Return the [x, y] coordinate for the center point of the cell that contains the specified text.  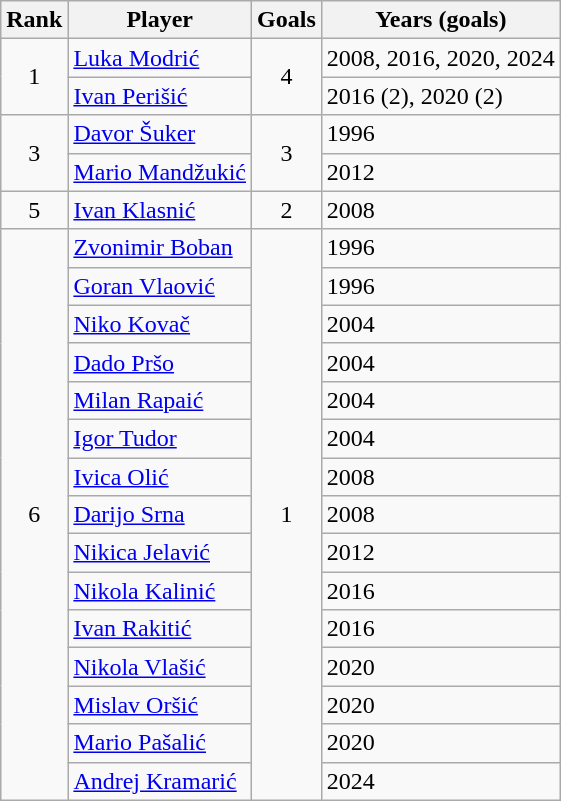
2008, 2016, 2020, 2024 [440, 58]
2016 (2), 2020 (2) [440, 96]
Goran Vlaović [160, 286]
Darijo Srna [160, 515]
Player [160, 20]
Davor Šuker [160, 134]
Mario Pašalić [160, 743]
Nikica Jelavić [160, 553]
Milan Rapaić [160, 400]
Igor Tudor [160, 438]
Nikola Vlašić [160, 667]
Dado Pršo [160, 362]
Years (goals) [440, 20]
Nikola Kalinić [160, 591]
6 [34, 514]
2 [287, 210]
Ivan Rakitić [160, 629]
Zvonimir Boban [160, 248]
4 [287, 77]
Ivica Olić [160, 477]
Ivan Perišić [160, 96]
Mario Mandžukić [160, 172]
Niko Kovač [160, 324]
Ivan Klasnić [160, 210]
Mislav Oršić [160, 705]
Goals [287, 20]
Luka Modrić [160, 58]
Rank [34, 20]
Andrej Kramarić [160, 781]
2024 [440, 781]
5 [34, 210]
